Identify which cell holds the provided text, then report its (x, y) central coordinate. 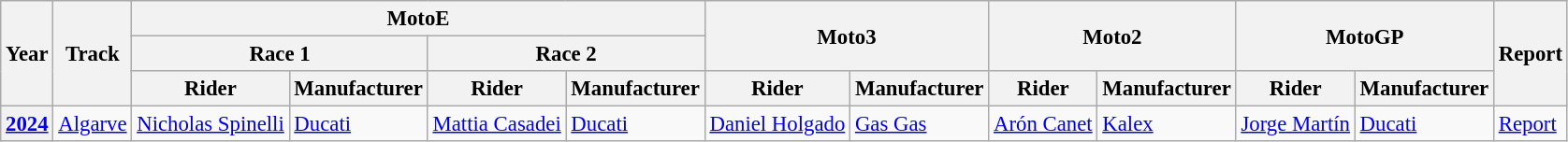
Daniel Holgado (777, 124)
Arón Canet (1043, 124)
MotoGP (1364, 35)
MotoE (418, 19)
Moto2 (1112, 35)
Nicholas Spinelli (211, 124)
2024 (27, 124)
Race 1 (280, 54)
Race 2 (566, 54)
Year (27, 54)
Gas Gas (920, 124)
Kalex (1167, 124)
Algarve (93, 124)
Jorge Martín (1295, 124)
Mattia Casadei (497, 124)
Track (93, 54)
Moto3 (847, 35)
